Extract the [X, Y] coordinate from the center of the cell holding the provided text.  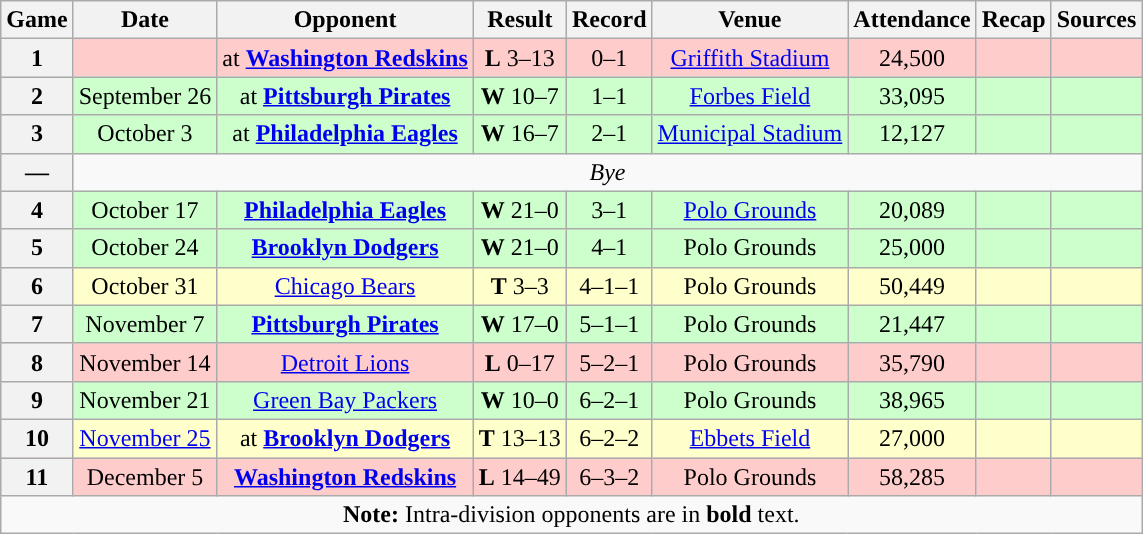
3–1 [609, 210]
L 14–49 [520, 477]
58,285 [912, 477]
27,000 [912, 438]
November 7 [145, 324]
T 3–3 [520, 286]
1 [37, 58]
W 10–0 [520, 400]
3 [37, 134]
Green Bay Packers [345, 400]
Bye [608, 172]
T 13–13 [520, 438]
5–2–1 [609, 362]
6–2–1 [609, 400]
November 21 [145, 400]
Ebbets Field [750, 438]
12,127 [912, 134]
6–2–2 [609, 438]
5–1–1 [609, 324]
Opponent [345, 20]
September 26 [145, 96]
Griffith Stadium [750, 58]
at Washington Redskins [345, 58]
35,790 [912, 362]
W 10–7 [520, 96]
4 [37, 210]
at Brooklyn Dodgers [345, 438]
33,095 [912, 96]
38,965 [912, 400]
Philadelphia Eagles [345, 210]
L 0–17 [520, 362]
Municipal Stadium [750, 134]
11 [37, 477]
50,449 [912, 286]
Detroit Lions [345, 362]
Attendance [912, 20]
25,000 [912, 248]
Venue [750, 20]
Game [37, 20]
W 16–7 [520, 134]
L 3–13 [520, 58]
Recap [1014, 20]
November 25 [145, 438]
1–1 [609, 96]
2–1 [609, 134]
at Philadelphia Eagles [345, 134]
Pittsburgh Pirates [345, 324]
— [37, 172]
W 17–0 [520, 324]
0–1 [609, 58]
Record [609, 20]
Washington Redskins [345, 477]
8 [37, 362]
at Pittsburgh Pirates [345, 96]
4–1 [609, 248]
December 5 [145, 477]
Note: Intra-division opponents are in bold text. [572, 515]
6 [37, 286]
Sources [1096, 20]
Chicago Bears [345, 286]
October 17 [145, 210]
24,500 [912, 58]
October 31 [145, 286]
20,089 [912, 210]
10 [37, 438]
Result [520, 20]
October 3 [145, 134]
October 24 [145, 248]
7 [37, 324]
6–3–2 [609, 477]
Date [145, 20]
5 [37, 248]
21,447 [912, 324]
Forbes Field [750, 96]
Brooklyn Dodgers [345, 248]
4–1–1 [609, 286]
9 [37, 400]
2 [37, 96]
November 14 [145, 362]
